From the cell containing the given text, extract its center point as [X, Y] coordinate. 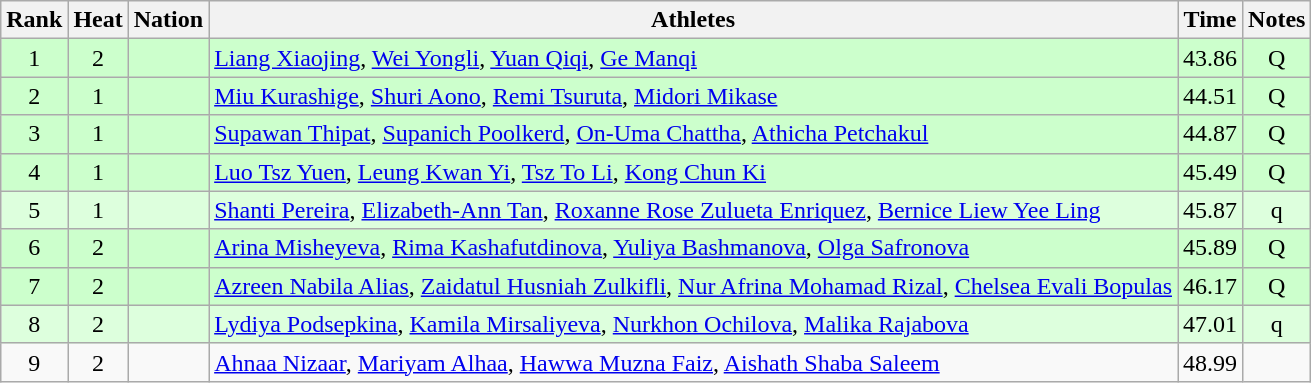
Luo Tsz Yuen, Leung Kwan Yi, Tsz To Li, Kong Chun Ki [694, 172]
Lydiya Podsepkina, Kamila Mirsaliyeva, Nurkhon Ochilova, Malika Rajabova [694, 324]
Time [1210, 20]
Heat [98, 20]
Athletes [694, 20]
Supawan Thipat, Supanich Poolkerd, On-Uma Chattha, Athicha Petchakul [694, 134]
45.87 [1210, 210]
Azreen Nabila Alias, Zaidatul Husniah Zulkifli, Nur Afrina Mohamad Rizal, Chelsea Evali Bopulas [694, 286]
9 [34, 362]
45.89 [1210, 248]
3 [34, 134]
48.99 [1210, 362]
8 [34, 324]
44.87 [1210, 134]
Nation [168, 20]
Miu Kurashige, Shuri Aono, Remi Tsuruta, Midori Mikase [694, 96]
47.01 [1210, 324]
6 [34, 248]
44.51 [1210, 96]
46.17 [1210, 286]
5 [34, 210]
4 [34, 172]
Liang Xiaojing, Wei Yongli, Yuan Qiqi, Ge Manqi [694, 58]
43.86 [1210, 58]
7 [34, 286]
Arina Misheyeva, Rima Kashafutdinova, Yuliya Bashmanova, Olga Safronova [694, 248]
45.49 [1210, 172]
Notes [1277, 20]
Ahnaa Nizaar, Mariyam Alhaa, Hawwa Muzna Faiz, Aishath Shaba Saleem [694, 362]
Shanti Pereira, Elizabeth-Ann Tan, Roxanne Rose Zulueta Enriquez, Bernice Liew Yee Ling [694, 210]
Rank [34, 20]
